Determine the (x, y) coordinate at the center of the cell enclosing the given text.  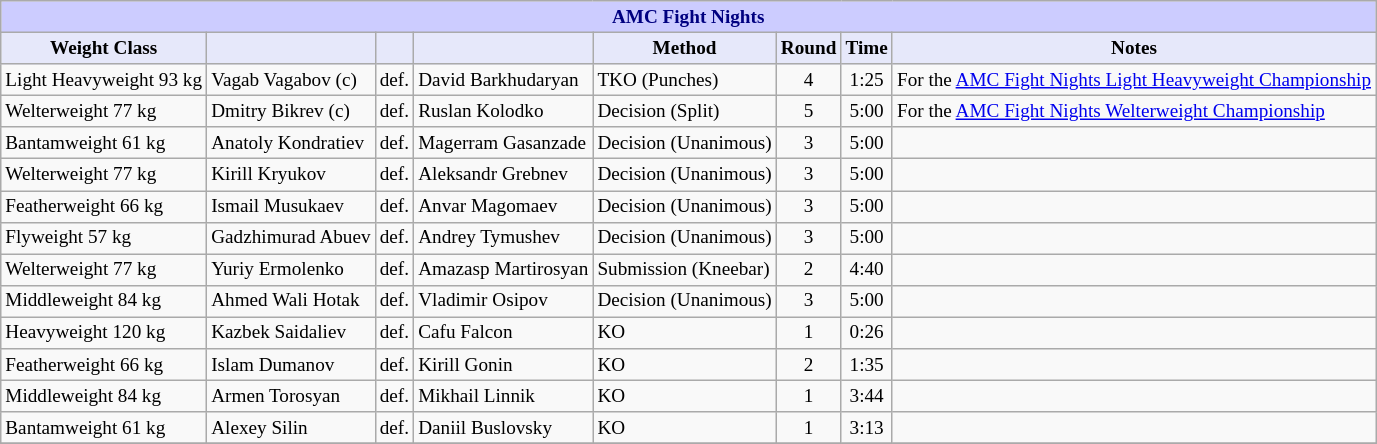
3:13 (866, 428)
4:40 (866, 270)
Kirill Gonin (504, 365)
0:26 (866, 333)
Decision (Split) (684, 111)
Round (808, 48)
4 (808, 80)
Andrey Tymushev (504, 238)
Amazasp Martirosyan (504, 270)
3:44 (866, 396)
Light Heavyweight 93 kg (104, 80)
Notes (1134, 48)
Islam Dumanov (292, 365)
For the AMC Fight Nights Welterweight Championship (1134, 111)
Mikhail Linnik (504, 396)
Cafu Falcon (504, 333)
Daniil Buslovsky (504, 428)
Submission (Kneebar) (684, 270)
Vladimir Osipov (504, 301)
Weight Class (104, 48)
Yuriy Ermolenko (292, 270)
TKO (Punches) (684, 80)
1:35 (866, 365)
Time (866, 48)
Ismail Musukaev (292, 206)
Anatoly Kondratiev (292, 143)
For the AMC Fight Nights Light Heavyweight Championship (1134, 80)
5 (808, 111)
Gadzhimurad Abuev (292, 238)
David Barkhudaryan (504, 80)
Flyweight 57 kg (104, 238)
Anvar Magomaev (504, 206)
Armen Torosyan (292, 396)
Kirill Kryukov (292, 175)
Aleksandr Grebnev (504, 175)
Dmitry Bikrev (c) (292, 111)
Method (684, 48)
AMC Fight Nights (688, 17)
Vagab Vagabov (c) (292, 80)
Heavyweight 120 kg (104, 333)
Ahmed Wali Hotak (292, 301)
Ruslan Kolodko (504, 111)
1:25 (866, 80)
Magerram Gasanzade (504, 143)
Kazbek Saidaliev (292, 333)
Alexey Silin (292, 428)
